Search for the cell housing the specified text and yield its (x, y) center coordinate. 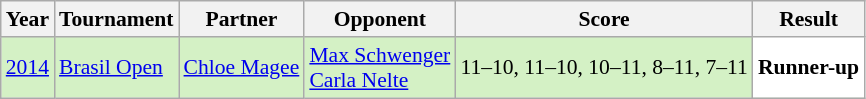
Partner (242, 19)
Chloe Magee (242, 68)
Brasil Open (116, 68)
Result (808, 19)
Max Schwenger Carla Nelte (380, 68)
Tournament (116, 19)
2014 (28, 68)
Year (28, 19)
11–10, 11–10, 10–11, 8–11, 7–11 (604, 68)
Score (604, 19)
Runner-up (808, 68)
Opponent (380, 19)
